Extract the [X, Y] coordinate from the center of the cell holding the provided text.  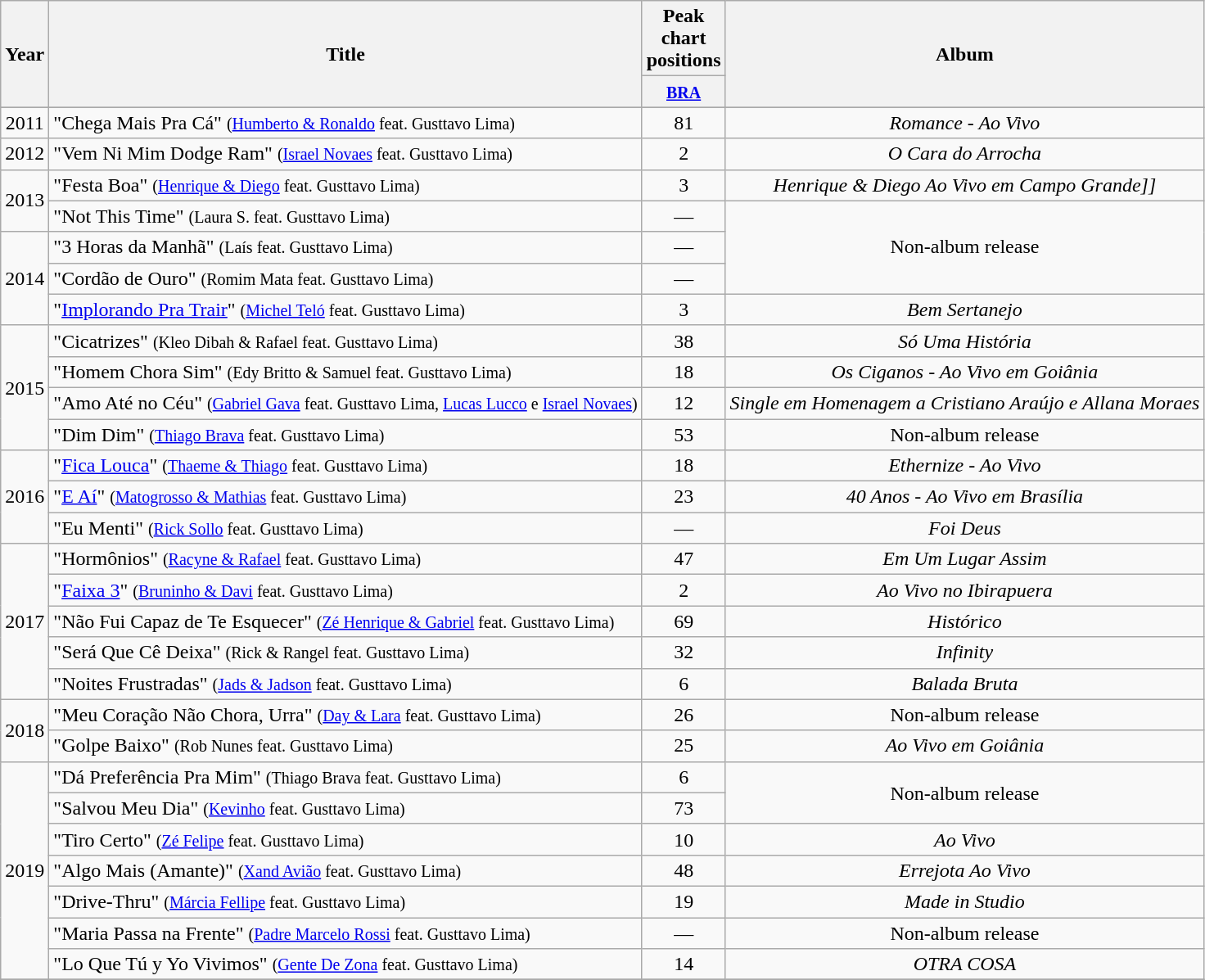
"Vem Ni Mim Dodge Ram" (Israel Novaes feat. Gusttavo Lima) [345, 154]
"Faixa 3" (Bruninho & Davi feat. Gusttavo Lima) [345, 590]
"Cordão de Ouro" (Romim Mata feat. Gusttavo Lima) [345, 278]
14 [684, 964]
"Drive-Thru" (Márcia Fellipe feat. Gusttavo Lima) [345, 901]
10 [684, 839]
23 [684, 497]
Os Ciganos - Ao Vivo em Goiânia [964, 372]
Year [25, 54]
O Cara do Arrocha [964, 154]
"Golpe Baixo" (Rob Nunes feat. Gusttavo Lima) [345, 746]
"Hormônios" (Racyne & Rafael feat. Gusttavo Lima) [345, 559]
73 [684, 808]
OTRA COSA [964, 964]
32 [684, 653]
40 Anos - Ao Vivo em Brasília [964, 497]
"Chega Mais Pra Cá" (Humberto & Ronaldo feat. Gusttavo Lima) [345, 123]
26 [684, 715]
Ethernize - Ao Vivo [964, 466]
Made in Studio [964, 901]
Balada Bruta [964, 684]
"Salvou Meu Dia" (Kevinho feat. Gusttavo Lima) [345, 808]
"Not This Time" (Laura S. feat. Gusttavo Lima) [345, 216]
48 [684, 870]
Ao Vivo em Goiânia [964, 746]
"3 Horas da Manhã" (Laís feat. Gusttavo Lima) [345, 247]
2018 [25, 730]
"Tiro Certo" (Zé Felipe feat. Gusttavo Lima) [345, 839]
Henrique & Diego Ao Vivo em Campo Grande]] [964, 185]
2012 [25, 154]
2017 [25, 621]
81 [684, 123]
"Meu Coração Não Chora, Urra" (Day & Lara feat. Gusttavo Lima) [345, 715]
"E Aí" (Matogrosso & Mathias feat. Gusttavo Lima) [345, 497]
"Lo Que Tú y Yo Vivimos" (Gente De Zona feat. Gusttavo Lima) [345, 964]
"Eu Menti" (Rick Sollo feat. Gusttavo Lima) [345, 528]
2014 [25, 278]
2016 [25, 497]
"Homem Chora Sim" (Edy Britto & Samuel feat. Gusttavo Lima) [345, 372]
47 [684, 559]
Errejota Ao Vivo [964, 870]
Ao Vivo no Ibirapuera [964, 590]
2019 [25, 870]
"Será Que Cê Deixa" (Rick & Rangel feat. Gusttavo Lima) [345, 653]
"Amo Até no Céu" (Gabriel Gava feat. Gusttavo Lima, Lucas Lucco e Israel Novaes) [345, 403]
"Cicatrizes" (Kleo Dibah & Rafael feat. Gusttavo Lima) [345, 341]
69 [684, 621]
Só Uma História [964, 341]
2013 [25, 201]
Ao Vivo [964, 839]
"Festa Boa" (Henrique & Diego feat. Gusttavo Lima) [345, 185]
12 [684, 403]
BRA [684, 92]
Romance - Ao Vivo [964, 123]
2011 [25, 123]
Infinity [964, 653]
"Fica Louca" (Thaeme & Thiago feat. Gusttavo Lima) [345, 466]
"Noites Frustradas" (Jads & Jadson feat. Gusttavo Lima) [345, 684]
Single em Homenagem a Cristiano Araújo e Allana Moraes [964, 403]
"Maria Passa na Frente" (Padre Marcelo Rossi feat. Gusttavo Lima) [345, 933]
53 [684, 435]
Title [345, 54]
"Dim Dim" (Thiago Brava feat. Gusttavo Lima) [345, 435]
"Não Fui Capaz de Te Esquecer" (Zé Henrique & Gabriel feat. Gusttavo Lima) [345, 621]
Foi Deus [964, 528]
25 [684, 746]
38 [684, 341]
"Algo Mais (Amante)" (Xand Avião feat. Gusttavo Lima) [345, 870]
Bem Sertanejo [964, 309]
19 [684, 901]
Em Um Lugar Assim [964, 559]
2015 [25, 387]
"Dá Preferência Pra Mim" (Thiago Brava feat. Gusttavo Lima) [345, 777]
Histórico [964, 621]
Peak chart positions [684, 38]
"Implorando Pra Trair" (Michel Teló feat. Gusttavo Lima) [345, 309]
Album [964, 54]
